Find where the given text appears and provide that cell's center as [x, y] coordinate. 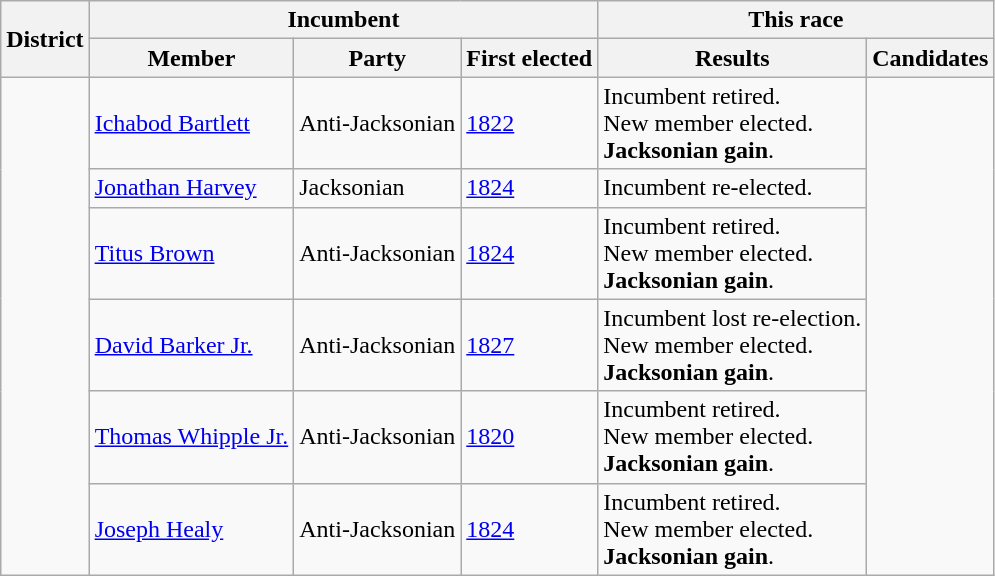
1820 [530, 437]
This race [796, 20]
Incumbent [344, 20]
District [45, 39]
Jonathan Harvey [192, 188]
First elected [530, 58]
Jacksonian [378, 188]
Candidates [930, 58]
1827 [530, 345]
Incumbent re-elected. [732, 188]
Member [192, 58]
Thomas Whipple Jr. [192, 437]
1822 [530, 123]
Titus Brown [192, 253]
Ichabod Bartlett [192, 123]
Joseph Healy [192, 529]
Results [732, 58]
Incumbent lost re-election.New member elected.Jacksonian gain. [732, 345]
Party [378, 58]
David Barker Jr. [192, 345]
